Identify which cell holds the provided text, then report its (x, y) central coordinate. 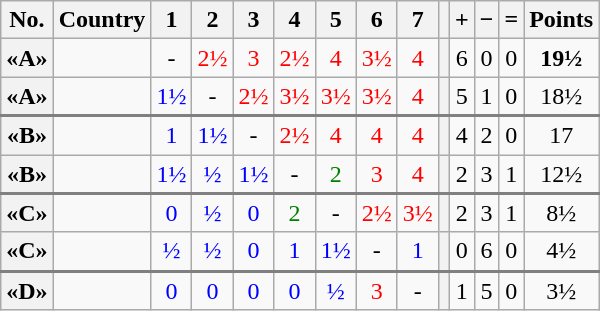
Points (562, 20)
− (486, 20)
4½ (562, 252)
8½ (562, 212)
17 (562, 136)
Country (102, 20)
7 (418, 20)
18½ (562, 96)
+ (462, 20)
12½ (562, 174)
= (512, 20)
«D» (27, 290)
19½ (562, 58)
No. (27, 20)
